Locate the cell with the specified text and output its (X, Y) center coordinate. 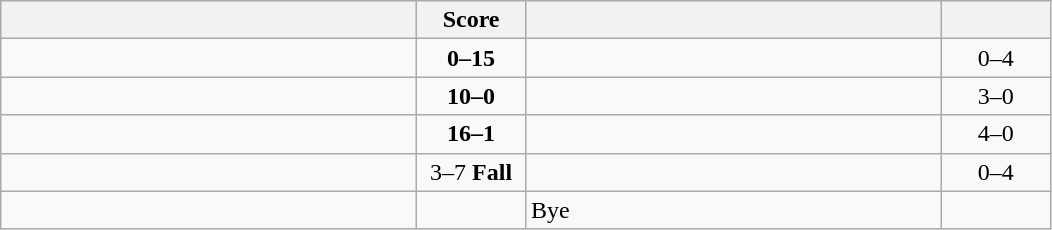
0–15 (472, 58)
4–0 (996, 134)
10–0 (472, 96)
16–1 (472, 134)
Bye (733, 210)
Score (472, 20)
3–7 Fall (472, 172)
3–0 (996, 96)
